Extract the (x, y) coordinate from the center of the cell holding the provided text.  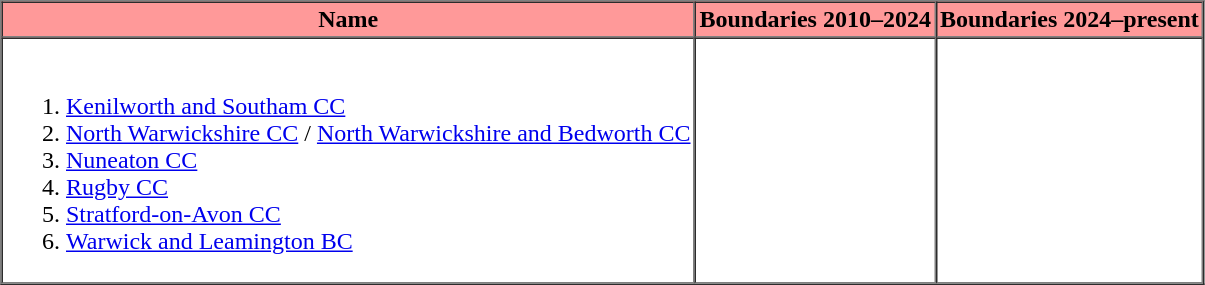
Name (349, 20)
Boundaries 2024–present (1069, 20)
Kenilworth and Southam CCNorth Warwickshire CC / North Warwickshire and Bedworth CCNuneaton CCRugby CCStratford-on-Avon CCWarwick and Leamington BC (349, 161)
Boundaries 2010–2024 (815, 20)
